Capture the cell that displays the provided text and extract its [X, Y] central coordinate. 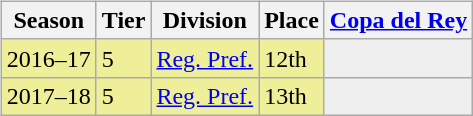
13th [292, 96]
Season [48, 20]
12th [292, 58]
Copa del Rey [398, 20]
Division [205, 20]
Tier [124, 20]
2016–17 [48, 58]
Place [292, 20]
2017–18 [48, 96]
